Provide the (x, y) coordinate of the cell's center where the given text is located.  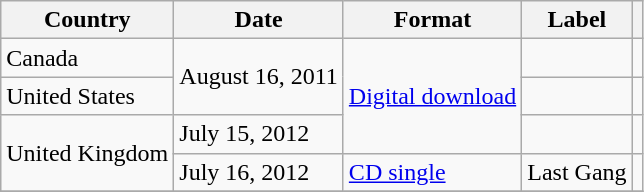
Canada (88, 58)
Format (432, 20)
United Kingdom (88, 153)
July 15, 2012 (259, 134)
Label (577, 20)
July 16, 2012 (259, 172)
CD single (432, 172)
Digital download (432, 96)
Last Gang (577, 172)
United States (88, 96)
August 16, 2011 (259, 77)
Country (88, 20)
Date (259, 20)
